Find where the given text appears and provide that cell's center as [x, y] coordinate. 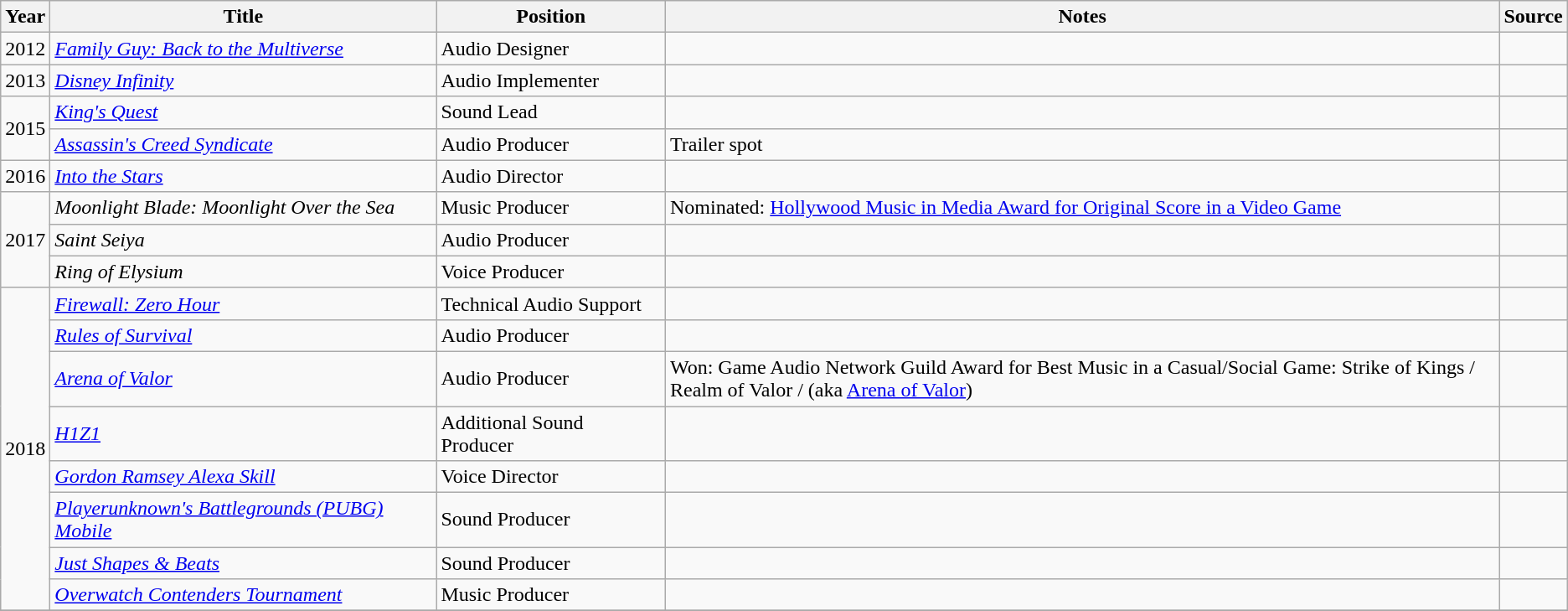
Title [243, 17]
2017 [25, 240]
King's Quest [243, 112]
Voice Director [551, 477]
Voice Producer [551, 272]
Nominated: Hollywood Music in Media Award for Original Score in a Video Game [1082, 208]
2015 [25, 128]
Family Guy: Back to the Multiverse [243, 49]
Gordon Ramsey Alexa Skill [243, 477]
2012 [25, 49]
Ring of Elysium [243, 272]
Playerunknown's Battlegrounds (PUBG) Mobile [243, 520]
Additional Sound Producer [551, 432]
Overwatch Contenders Tournament [243, 595]
Won: Game Audio Network Guild Award for Best Music in a Casual/Social Game: Strike of Kings / Realm of Valor / (aka Arena of Valor) [1082, 379]
Firewall: Zero Hour [243, 303]
Year [25, 17]
Arena of Valor [243, 379]
Audio Implementer [551, 80]
Notes [1082, 17]
Assassin's Creed Syndicate [243, 144]
2013 [25, 80]
Sound Lead [551, 112]
2016 [25, 176]
Saint Seiya [243, 240]
Into the Stars [243, 176]
Audio Designer [551, 49]
Rules of Survival [243, 335]
Just Shapes & Beats [243, 563]
2018 [25, 449]
Position [551, 17]
Audio Director [551, 176]
Technical Audio Support [551, 303]
Moonlight Blade: Moonlight Over the Sea [243, 208]
Disney Infinity [243, 80]
Trailer spot [1082, 144]
H1Z1 [243, 432]
Source [1533, 17]
